Capture the cell that displays the provided text and extract its [X, Y] central coordinate. 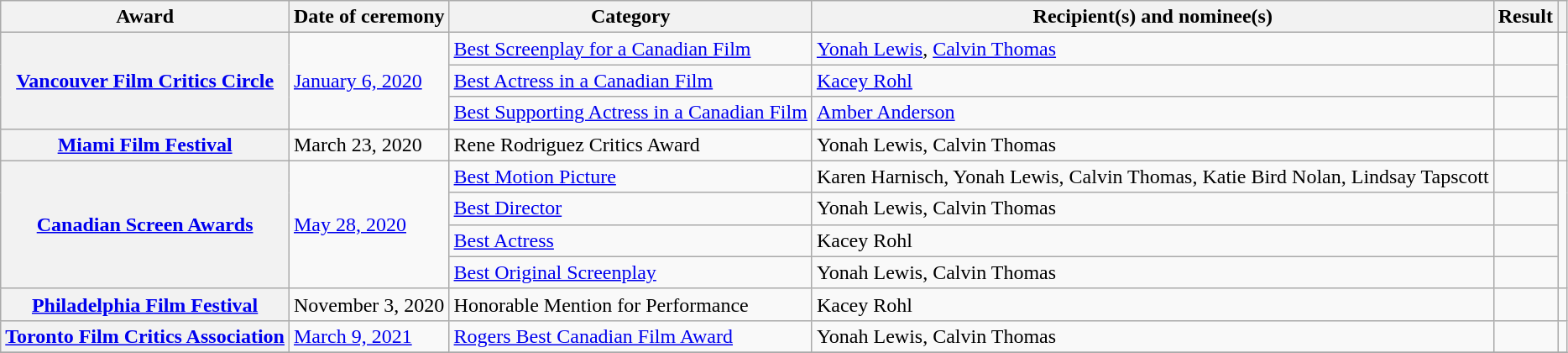
Category [630, 17]
Result [1525, 17]
Best Actress [630, 240]
Best Supporting Actress in a Canadian Film [630, 113]
Rogers Best Canadian Film Award [630, 336]
March 23, 2020 [369, 145]
Best Screenplay for a Canadian Film [630, 49]
March 9, 2021 [369, 336]
Honorable Mention for Performance [630, 304]
Best Director [630, 208]
Date of ceremony [369, 17]
Award [145, 17]
Rene Rodriguez Critics Award [630, 145]
Toronto Film Critics Association [145, 336]
Miami Film Festival [145, 145]
May 28, 2020 [369, 224]
Best Actress in a Canadian Film [630, 81]
Canadian Screen Awards [145, 224]
Recipient(s) and nominee(s) [1152, 17]
Best Motion Picture [630, 176]
Vancouver Film Critics Circle [145, 81]
Karen Harnisch, Yonah Lewis, Calvin Thomas, Katie Bird Nolan, Lindsay Tapscott [1152, 176]
November 3, 2020 [369, 304]
January 6, 2020 [369, 81]
Philadelphia Film Festival [145, 304]
Best Original Screenplay [630, 272]
Amber Anderson [1152, 113]
